Determine the [X, Y] coordinate at the center of the cell enclosing the given text.  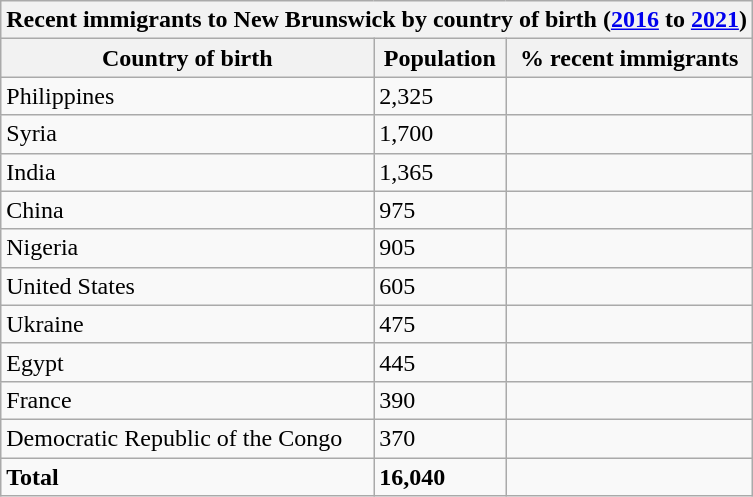
2,325 [440, 96]
Ukraine [188, 324]
France [188, 400]
% recent immigrants [629, 58]
Philippines [188, 96]
China [188, 210]
1,365 [440, 172]
445 [440, 362]
Population [440, 58]
Country of birth [188, 58]
United States [188, 286]
905 [440, 248]
Nigeria [188, 248]
605 [440, 286]
Democratic Republic of the Congo [188, 438]
475 [440, 324]
India [188, 172]
Total [188, 477]
1,700 [440, 134]
Egypt [188, 362]
390 [440, 400]
370 [440, 438]
16,040 [440, 477]
Recent immigrants to New Brunswick by country of birth (2016 to 2021) [377, 20]
975 [440, 210]
Syria [188, 134]
